Provide the [X, Y] coordinate of the cell's center where the given text is located.  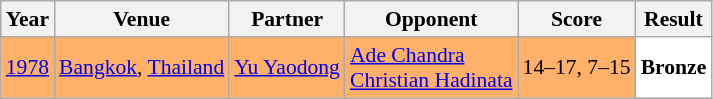
Score [577, 19]
Opponent [432, 19]
Bronze [674, 68]
14–17, 7–15 [577, 68]
Year [28, 19]
Venue [142, 19]
Ade Chandra Christian Hadinata [432, 68]
Yu Yaodong [287, 68]
1978 [28, 68]
Partner [287, 19]
Bangkok, Thailand [142, 68]
Result [674, 19]
